Find where the given text appears and provide that cell's center as [x, y] coordinate. 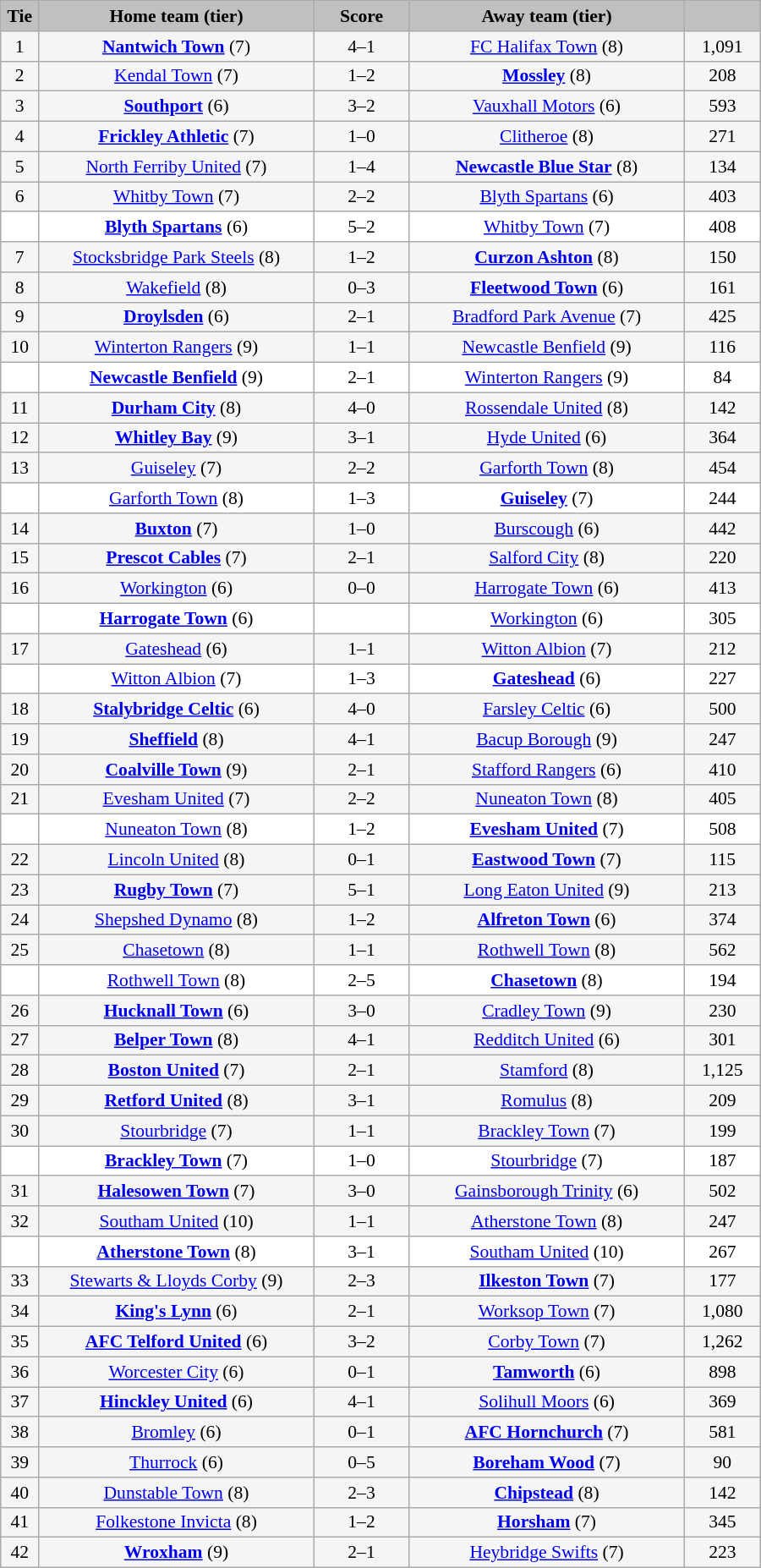
38 [20, 1433]
4 [20, 137]
Kendal Town (7) [177, 76]
10 [20, 348]
Hinckley United (6) [177, 1402]
115 [722, 860]
Stocksbridge Park Steels (8) [177, 257]
161 [722, 288]
364 [722, 438]
187 [722, 1161]
Alfreton Town (6) [547, 920]
Romulus (8) [547, 1101]
Home team (tier) [177, 16]
209 [722, 1101]
Lincoln United (8) [177, 860]
405 [722, 799]
Buxton (7) [177, 529]
134 [722, 167]
408 [722, 228]
271 [722, 137]
Folkestone Invicta (8) [177, 1522]
22 [20, 860]
1,262 [722, 1342]
35 [20, 1342]
212 [722, 649]
0–3 [361, 288]
42 [20, 1553]
305 [722, 619]
24 [20, 920]
15 [20, 558]
Worksop Town (7) [547, 1312]
AFC Telford United (6) [177, 1342]
2–5 [361, 980]
Nantwich Town (7) [177, 47]
39 [20, 1462]
Mossley (8) [547, 76]
403 [722, 197]
23 [20, 890]
12 [20, 438]
Durham City (8) [177, 408]
508 [722, 830]
14 [20, 529]
20 [20, 770]
34 [20, 1312]
500 [722, 710]
Stewarts & Lloyds Corby (9) [177, 1281]
9 [20, 317]
Rossendale United (8) [547, 408]
230 [722, 1011]
Long Eaton United (9) [547, 890]
17 [20, 649]
Horsham (7) [547, 1522]
199 [722, 1131]
Bacup Borough (9) [547, 739]
Tamworth (6) [547, 1372]
North Ferriby United (7) [177, 167]
593 [722, 107]
41 [20, 1522]
29 [20, 1101]
374 [722, 920]
410 [722, 770]
16 [20, 589]
21 [20, 799]
Heybridge Swifts (7) [547, 1553]
18 [20, 710]
Hucknall Town (6) [177, 1011]
345 [722, 1522]
369 [722, 1402]
Rugby Town (7) [177, 890]
Cradley Town (9) [547, 1011]
27 [20, 1040]
Stamford (8) [547, 1071]
Bromley (6) [177, 1433]
0–0 [361, 589]
Bradford Park Avenue (7) [547, 317]
502 [722, 1192]
Stafford Rangers (6) [547, 770]
208 [722, 76]
33 [20, 1281]
13 [20, 469]
1,091 [722, 47]
Eastwood Town (7) [547, 860]
Boston United (7) [177, 1071]
90 [722, 1462]
36 [20, 1372]
Coalville Town (9) [177, 770]
Solihull Moors (6) [547, 1402]
177 [722, 1281]
244 [722, 498]
Frickley Athletic (7) [177, 137]
227 [722, 679]
2 [20, 76]
220 [722, 558]
19 [20, 739]
8 [20, 288]
Retford United (8) [177, 1101]
581 [722, 1433]
0–5 [361, 1462]
5–1 [361, 890]
Hyde United (6) [547, 438]
26 [20, 1011]
Ilkeston Town (7) [547, 1281]
40 [20, 1493]
6 [20, 197]
Droylsden (6) [177, 317]
Shepshed Dynamo (8) [177, 920]
1,125 [722, 1071]
150 [722, 257]
194 [722, 980]
Score [361, 16]
1–4 [361, 167]
301 [722, 1040]
Curzon Ashton (8) [547, 257]
32 [20, 1221]
31 [20, 1192]
Worcester City (6) [177, 1372]
Southport (6) [177, 107]
25 [20, 951]
Whitley Bay (9) [177, 438]
11 [20, 408]
Newcastle Blue Star (8) [547, 167]
84 [722, 378]
Vauxhall Motors (6) [547, 107]
AFC Hornchurch (7) [547, 1433]
Burscough (6) [547, 529]
3 [20, 107]
37 [20, 1402]
Tie [20, 16]
Thurrock (6) [177, 1462]
30 [20, 1131]
Sheffield (8) [177, 739]
Wroxham (9) [177, 1553]
Prescot Cables (7) [177, 558]
1 [20, 47]
Belper Town (8) [177, 1040]
267 [722, 1252]
Corby Town (7) [547, 1342]
116 [722, 348]
Clitheroe (8) [547, 137]
7 [20, 257]
5–2 [361, 228]
425 [722, 317]
Chipstead (8) [547, 1493]
Away team (tier) [547, 16]
Halesowen Town (7) [177, 1192]
FC Halifax Town (8) [547, 47]
Dunstable Town (8) [177, 1493]
Wakefield (8) [177, 288]
5 [20, 167]
King's Lynn (6) [177, 1312]
Boreham Wood (7) [547, 1462]
Salford City (8) [547, 558]
Farsley Celtic (6) [547, 710]
442 [722, 529]
Redditch United (6) [547, 1040]
Fleetwood Town (6) [547, 288]
28 [20, 1071]
Gainsborough Trinity (6) [547, 1192]
413 [722, 589]
898 [722, 1372]
213 [722, 890]
454 [722, 469]
Stalybridge Celtic (6) [177, 710]
223 [722, 1553]
562 [722, 951]
1,080 [722, 1312]
